Scan for the cell matching the given text and deliver its [X, Y] coordinate at center. 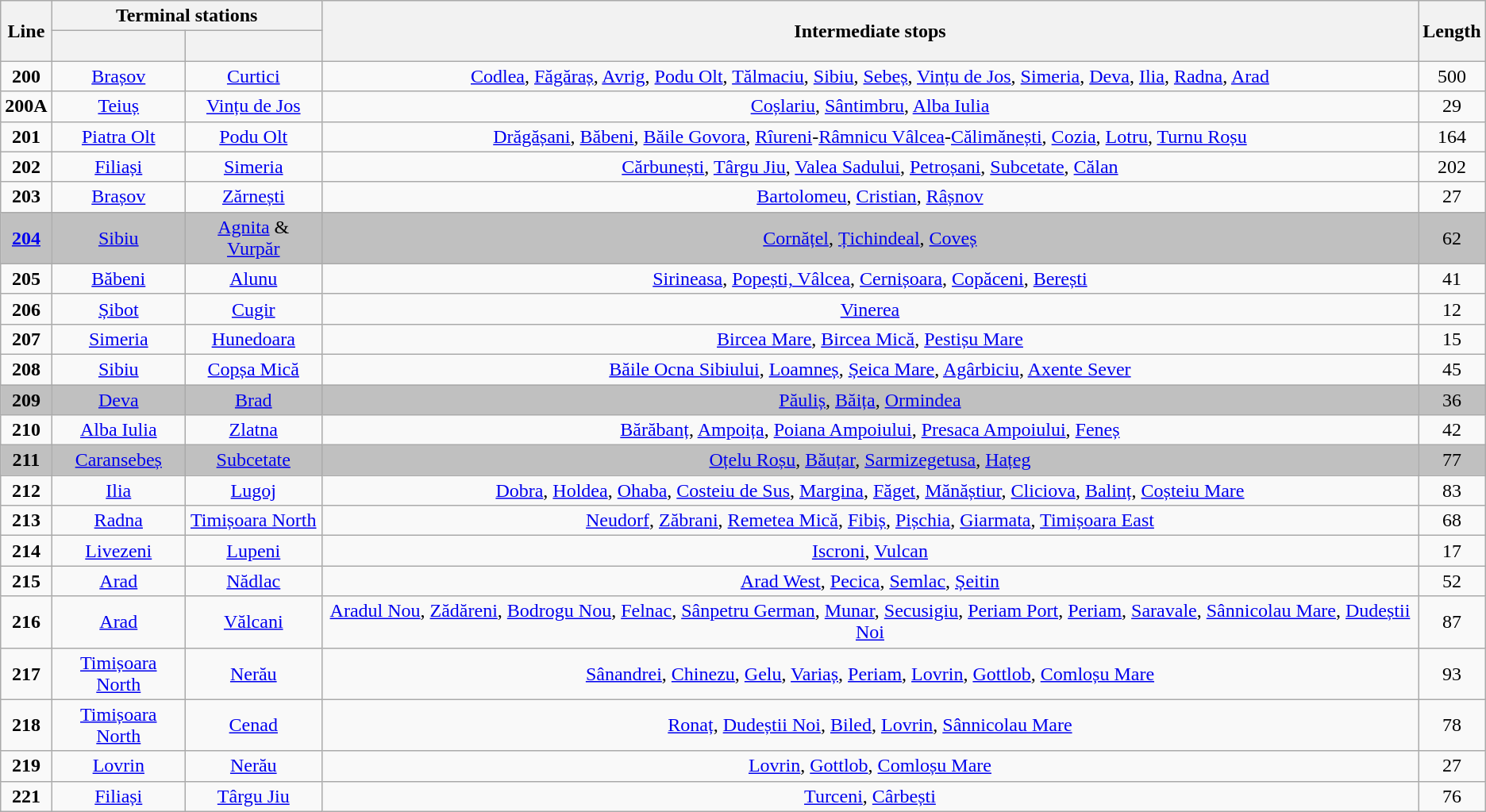
Deva [118, 399]
Sirineasa, Popești, Vâlcea, Cernișoara, Copăceni, Berești [870, 279]
Cenad [253, 725]
209 [26, 399]
Cugir [253, 309]
52 [1452, 581]
500 [1452, 76]
Subcetate [253, 460]
77 [1452, 460]
Brad [253, 399]
200 [26, 76]
Șibot [118, 309]
Curtici [253, 76]
Copșa Mică [253, 369]
Bartolomeu, Cristian, Râșnov [870, 197]
206 [26, 309]
Codlea, Făgăraș, Avrig, Podu Olt, Tălmaciu, Sibiu, Sebeș, Vințu de Jos, Simeria, Deva, Ilia, Radna, Arad [870, 76]
Băile Ocna Sibiului, Loamneș, Șeica Mare, Agârbiciu, Axente Sever [870, 369]
68 [1452, 521]
Alba Iulia [118, 430]
Hunedoara [253, 339]
Cărbunești, Târgu Jiu, Valea Sadului, Petroșani, Subcetate, Călan [870, 167]
Podu Olt [253, 137]
Ronaț, Dudeștii Noi, Biled, Lovrin, Sânnicolau Mare [870, 725]
Radna [118, 521]
93 [1452, 673]
78 [1452, 725]
Oțelu Roșu, Băuțar, Sarmizegetusa, Hațeg [870, 460]
Terminal stations [187, 16]
41 [1452, 279]
Păuliș, Băița, Ormindea [870, 399]
217 [26, 673]
212 [26, 491]
Intermediate stops [870, 31]
Drăgășani, Băbeni, Băile Govora, Rîureni-Râmnicu Vâlcea-Călimănești, Cozia, Lotru, Turnu Roșu [870, 137]
214 [26, 551]
221 [26, 796]
Piatra Olt [118, 137]
Nădlac [253, 581]
Coșlariu, Sântimbru, Alba Iulia [870, 106]
Vălcani [253, 622]
Vinerea [870, 309]
Lovrin, Gottlob, Comloșu Mare [870, 766]
83 [1452, 491]
Zărnești [253, 197]
Târgu Jiu [253, 796]
Alunu [253, 279]
204 [26, 238]
Caransebeș [118, 460]
Bircea Mare, Bircea Mică, Pestișu Mare [870, 339]
Vințu de Jos [253, 106]
211 [26, 460]
216 [26, 622]
Neudorf, Zăbrani, Remetea Mică, Fibiș, Pișchia, Giarmata, Timișoara East [870, 521]
Iscroni, Vulcan [870, 551]
29 [1452, 106]
164 [1452, 137]
Arad West, Pecica, Semlac, Șeitin [870, 581]
Aradul Nou, Zădăreni, Bodrogu Nou, Felnac, Sânpetru German, Munar, Secusigiu, Periam Port, Periam, Saravale, Sânnicolau Mare, Dudeștii Noi [870, 622]
Turceni, Cârbești [870, 796]
36 [1452, 399]
76 [1452, 796]
215 [26, 581]
42 [1452, 430]
Line [26, 31]
15 [1452, 339]
210 [26, 430]
218 [26, 725]
Ilia [118, 491]
62 [1452, 238]
17 [1452, 551]
Cornățel, Țichindeal, Coveș [870, 238]
200A [26, 106]
Dobra, Holdea, Ohaba, Costeiu de Sus, Margina, Făget, Mănăștiur, Cliciova, Balinț, Coșteiu Mare [870, 491]
Băbeni [118, 279]
219 [26, 766]
87 [1452, 622]
213 [26, 521]
208 [26, 369]
203 [26, 197]
Teiuș [118, 106]
205 [26, 279]
Lovrin [118, 766]
201 [26, 137]
45 [1452, 369]
Lugoj [253, 491]
Zlatna [253, 430]
Livezeni [118, 551]
Agnita & Vurpăr [253, 238]
Bărăbanț, Ampoița, Poiana Ampoiului, Presaca Ampoiului, Feneș [870, 430]
Sânandrei, Chinezu, Gelu, Variaș, Periam, Lovrin, Gottlob, Comloșu Mare [870, 673]
Length [1452, 31]
12 [1452, 309]
207 [26, 339]
Lupeni [253, 551]
